Detect which cell encompasses the target text, then output its (x, y) center coordinate. 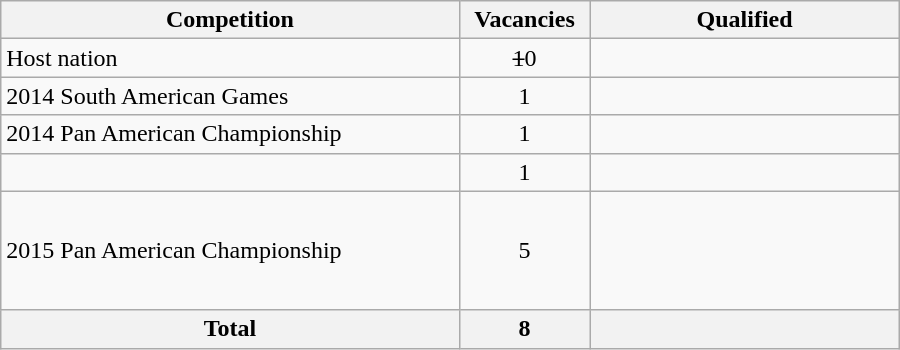
2014 Pan American Championship (230, 134)
Qualified (744, 20)
10 (524, 58)
Vacancies (524, 20)
Total (230, 329)
8 (524, 329)
Host nation (230, 58)
Competition (230, 20)
5 (524, 250)
2015 Pan American Championship (230, 250)
2014 South American Games (230, 96)
